Capture the cell that displays the provided text and extract its (X, Y) central coordinate. 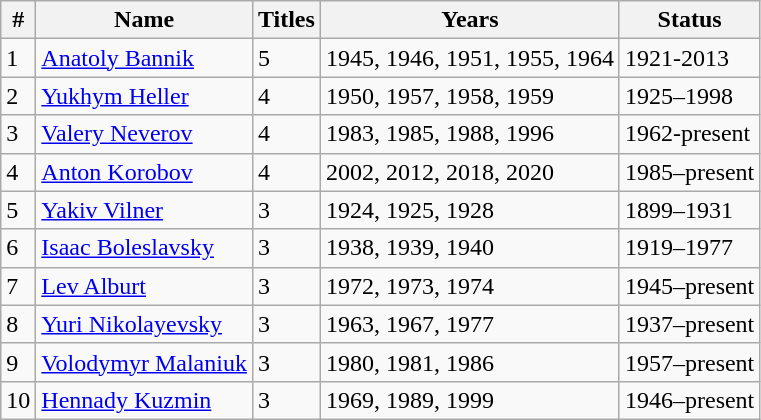
Valery Neverov (144, 134)
1980, 1981, 1986 (470, 362)
8 (18, 324)
1945–present (689, 286)
1957–present (689, 362)
Volodymyr Malaniuk (144, 362)
Yakiv Vilner (144, 210)
2 (18, 96)
1921-2013 (689, 58)
Name (144, 20)
1985–present (689, 172)
1924, 1925, 1928 (470, 210)
7 (18, 286)
1 (18, 58)
1937–present (689, 324)
1963, 1967, 1977 (470, 324)
Lev Alburt (144, 286)
2002, 2012, 2018, 2020 (470, 172)
1946–present (689, 400)
Anton Korobov (144, 172)
10 (18, 400)
# (18, 20)
1950, 1957, 1958, 1959 (470, 96)
Yuri Nikolayevsky (144, 324)
1919–1977 (689, 248)
1983, 1985, 1988, 1996 (470, 134)
1945, 1946, 1951, 1955, 1964 (470, 58)
1969, 1989, 1999 (470, 400)
Titles (286, 20)
Isaac Boleslavsky (144, 248)
1899–1931 (689, 210)
Yukhym Heller (144, 96)
Years (470, 20)
Anatoly Bannik (144, 58)
1938, 1939, 1940 (470, 248)
1962-present (689, 134)
9 (18, 362)
6 (18, 248)
Status (689, 20)
1972, 1973, 1974 (470, 286)
Hennady Kuzmin (144, 400)
1925–1998 (689, 96)
